From the cell containing the given text, extract its center point as [X, Y] coordinate. 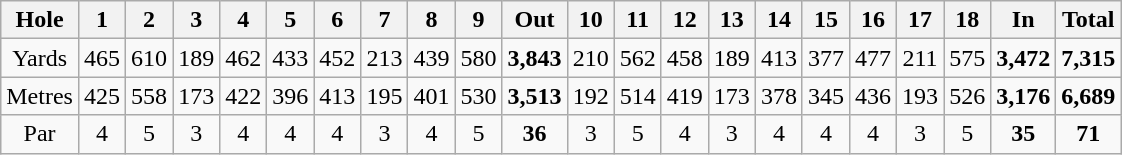
378 [778, 96]
433 [290, 58]
2 [150, 20]
Par [40, 134]
13 [732, 20]
1 [102, 20]
193 [920, 96]
514 [638, 96]
Out [534, 20]
401 [432, 96]
3,176 [1024, 96]
3,513 [534, 96]
210 [590, 58]
12 [684, 20]
575 [968, 58]
452 [338, 58]
16 [872, 20]
10 [590, 20]
36 [534, 134]
Metres [40, 96]
458 [684, 58]
213 [384, 58]
439 [432, 58]
35 [1024, 134]
17 [920, 20]
6,689 [1088, 96]
425 [102, 96]
345 [826, 96]
8 [432, 20]
9 [478, 20]
477 [872, 58]
530 [478, 96]
Total [1088, 20]
14 [778, 20]
3,843 [534, 58]
71 [1088, 134]
526 [968, 96]
15 [826, 20]
In [1024, 20]
3,472 [1024, 58]
562 [638, 58]
558 [150, 96]
18 [968, 20]
462 [244, 58]
396 [290, 96]
465 [102, 58]
422 [244, 96]
436 [872, 96]
11 [638, 20]
377 [826, 58]
7 [384, 20]
580 [478, 58]
211 [920, 58]
Yards [40, 58]
6 [338, 20]
7,315 [1088, 58]
610 [150, 58]
195 [384, 96]
Hole [40, 20]
192 [590, 96]
419 [684, 96]
